Determine the [x, y] coordinate at the center of the cell enclosing the given text.  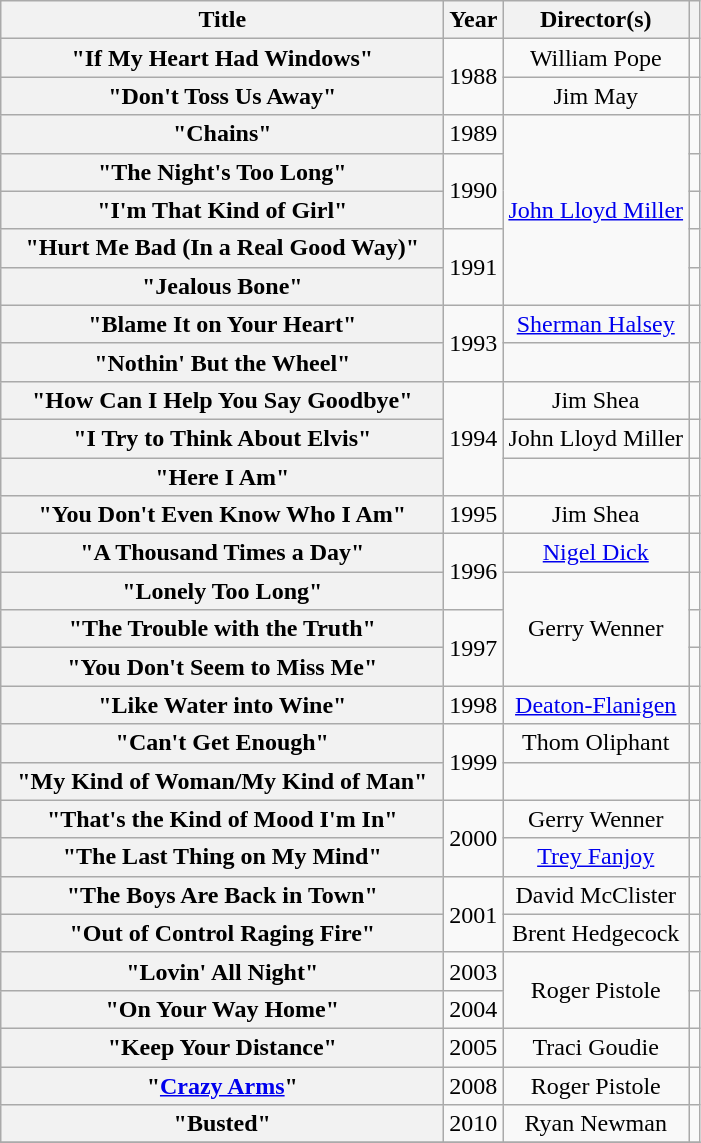
"That's the Kind of Mood I'm In" [222, 819]
Year [474, 20]
1994 [474, 438]
"Hurt Me Bad (In a Real Good Way)" [222, 248]
"Jealous Bone" [222, 286]
"Lonely Too Long" [222, 591]
"Busted" [222, 1124]
"Like Water into Wine" [222, 705]
"The Boys Are Back in Town" [222, 895]
David McClister [596, 895]
Nigel Dick [596, 553]
"Out of Control Raging Fire" [222, 933]
1996 [474, 572]
"The Last Thing on My Mind" [222, 857]
1998 [474, 705]
"On Your Way Home" [222, 1009]
2001 [474, 914]
1999 [474, 762]
William Pope [596, 58]
"Nothin' But the Wheel" [222, 362]
"You Don't Even Know Who I Am" [222, 515]
Sherman Halsey [596, 324]
1989 [474, 134]
Thom Oliphant [596, 743]
"Don't Toss Us Away" [222, 96]
2005 [474, 1047]
2003 [474, 971]
2010 [474, 1124]
1990 [474, 191]
Jim May [596, 96]
"Keep Your Distance" [222, 1047]
"Can't Get Enough" [222, 743]
"You Don't Seem to Miss Me" [222, 667]
"Blame It on Your Heart" [222, 324]
2004 [474, 1009]
2000 [474, 838]
Title [222, 20]
1993 [474, 343]
2008 [474, 1085]
"Crazy Arms" [222, 1085]
1991 [474, 267]
1995 [474, 515]
Deaton-Flanigen [596, 705]
1988 [474, 77]
"The Trouble with the Truth" [222, 629]
"I Try to Think About Elvis" [222, 438]
Ryan Newman [596, 1124]
"If My Heart Had Windows" [222, 58]
Brent Hedgecock [596, 933]
"A Thousand Times a Day" [222, 553]
"I'm That Kind of Girl" [222, 210]
Trey Fanjoy [596, 857]
Director(s) [596, 20]
"How Can I Help You Say Goodbye" [222, 400]
"Here I Am" [222, 477]
1997 [474, 648]
"Chains" [222, 134]
Traci Goudie [596, 1047]
"Lovin' All Night" [222, 971]
"My Kind of Woman/My Kind of Man" [222, 781]
"The Night's Too Long" [222, 172]
